Extract the (X, Y) coordinate from the center of the cell holding the provided text.  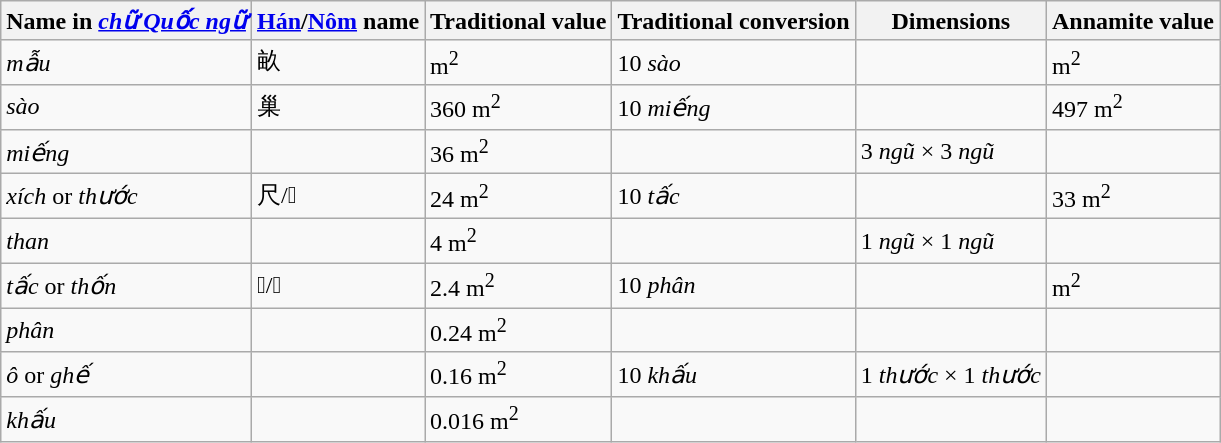
𡬷/寸 (338, 286)
Dimensions (950, 21)
24 m2 (518, 196)
1 thước × 1 thước (950, 374)
2.4 m2 (518, 286)
巢 (338, 108)
Name in chữ Quốc ngữ (126, 21)
10 khấu (734, 374)
497 m2 (1132, 108)
10 tấc (734, 196)
Annamite value (1132, 21)
3 ngũ × 3 ngũ (950, 152)
4 m2 (518, 242)
10 phân (734, 286)
Hán/Nôm name (338, 21)
0.24 m2 (518, 330)
phân (126, 330)
tấc or thốn (126, 286)
xích or thước (126, 196)
10 sào (734, 62)
sào (126, 108)
1 ngũ × 1 ngũ (950, 242)
0.16 m2 (518, 374)
Traditional value (518, 21)
畝 (338, 62)
miếng (126, 152)
尺/𡱩 (338, 196)
36 m2 (518, 152)
0.016 m2 (518, 420)
33 m2 (1132, 196)
mẫu (126, 62)
khấu (126, 420)
10 miếng (734, 108)
ô or ghế (126, 374)
Traditional conversion (734, 21)
than (126, 242)
360 m2 (518, 108)
